For the text-containing cell, return its midpoint in [x, y] coordinate format. 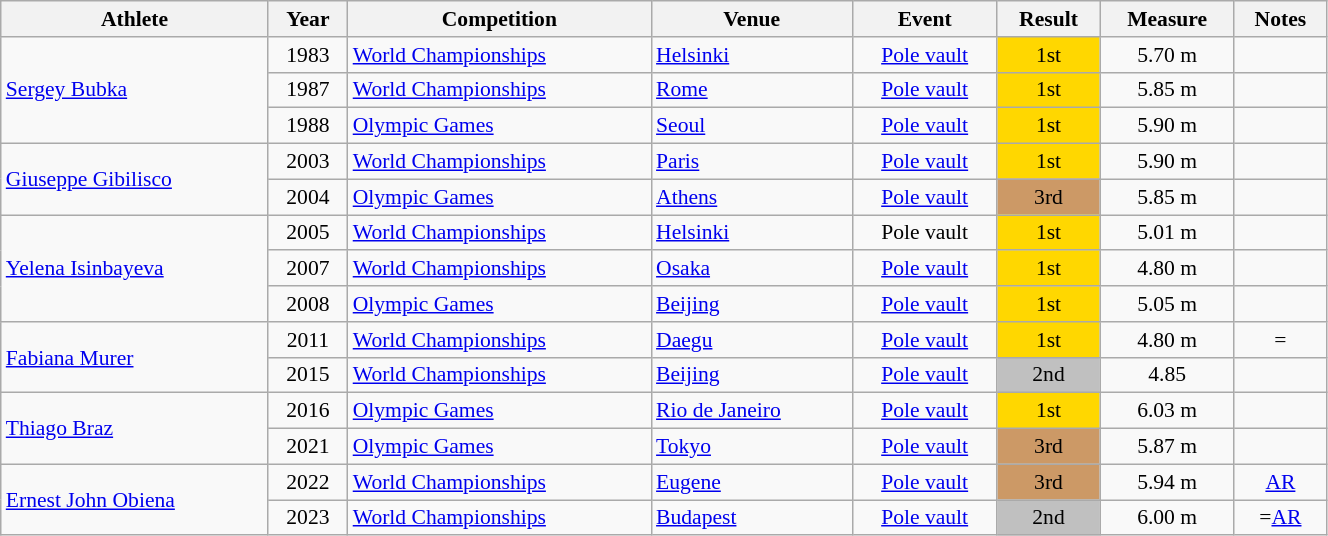
Budapest [752, 518]
Paris [752, 162]
= [1280, 340]
Measure [1167, 19]
Ernest John Obiena [134, 500]
Giuseppe Gibilisco [134, 180]
6.03 m [1167, 411]
Daegu [752, 340]
Notes [1280, 19]
1987 [308, 90]
5.94 m [1167, 482]
5.01 m [1167, 233]
Rome [752, 90]
2021 [308, 447]
Venue [752, 19]
Year [308, 19]
2016 [308, 411]
5.70 m [1167, 55]
2022 [308, 482]
Seoul [752, 126]
Yelena Isinbayeva [134, 268]
Event [924, 19]
1983 [308, 55]
2003 [308, 162]
2011 [308, 340]
5.05 m [1167, 304]
Osaka [752, 269]
=AR [1280, 518]
AR [1280, 482]
6.00 m [1167, 518]
2023 [308, 518]
Tokyo [752, 447]
Sergey Bubka [134, 90]
Thiago Braz [134, 428]
2008 [308, 304]
Rio de Janeiro [752, 411]
Athlete [134, 19]
4.85 [1167, 375]
Competition [500, 19]
Athens [752, 197]
5.87 m [1167, 447]
1988 [308, 126]
Fabiana Murer [134, 358]
2007 [308, 269]
2005 [308, 233]
2015 [308, 375]
Eugene [752, 482]
2004 [308, 197]
Result [1048, 19]
